Pinpoint the cell where the given text exists, returning its (X, Y) midpoint coordinate. 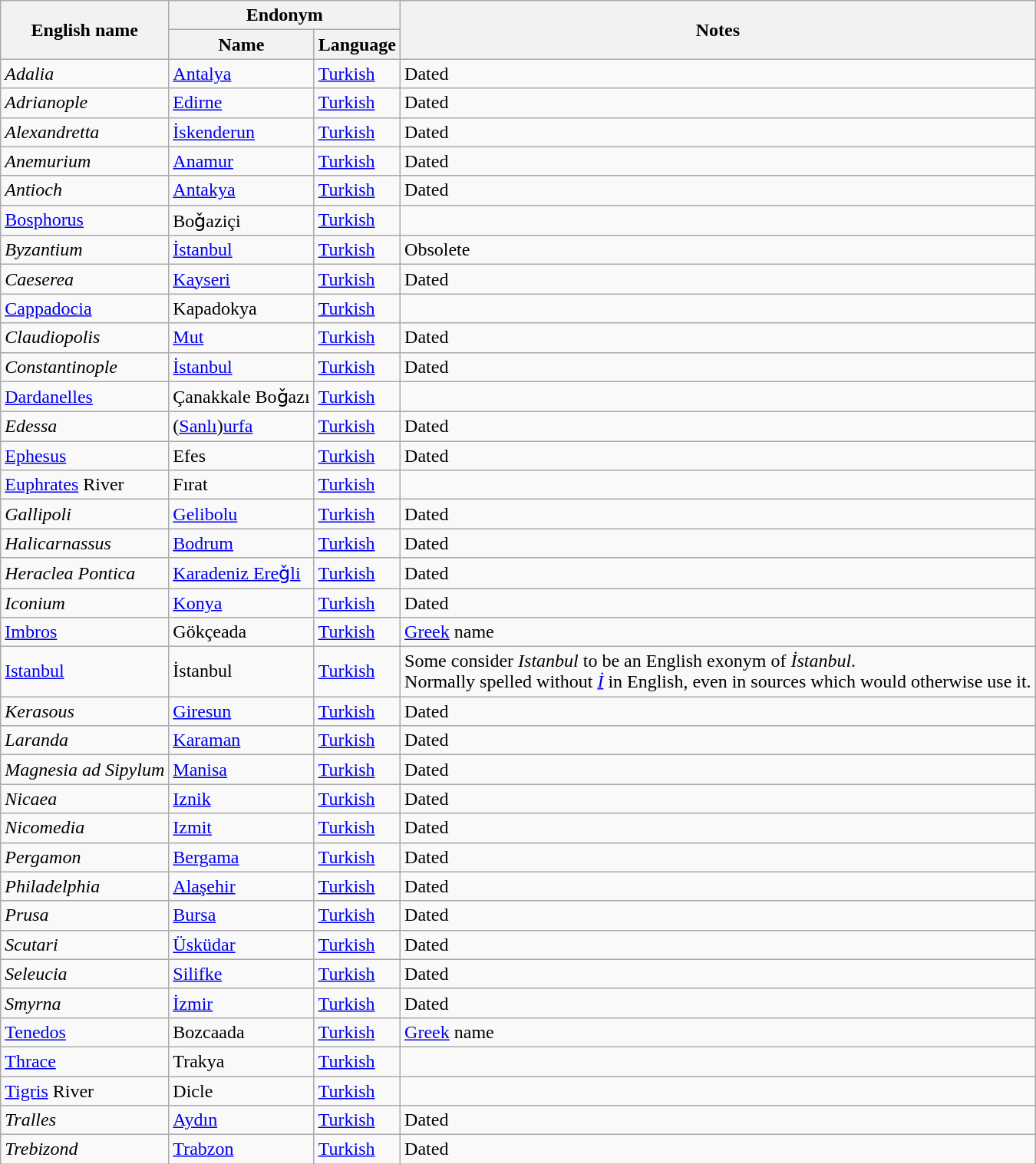
Bursa (241, 915)
Giresun (241, 711)
Euphrates River (84, 485)
Antakya (241, 190)
Endonym (285, 15)
Bodrum (241, 543)
Izmit (241, 828)
Byzantium (84, 250)
Mut (241, 338)
Imbros (84, 632)
Halicarnassus (84, 543)
Aydın (241, 1120)
Edirne (241, 103)
Caeserea (84, 279)
Tigris River (84, 1090)
Adalia (84, 74)
Trakya (241, 1061)
Antalya (241, 74)
Seleucia (84, 974)
Alexandretta (84, 132)
Boǧaziçi (241, 220)
Karaman (241, 740)
Gallipoli (84, 514)
Constantinople (84, 367)
Gelibolu (241, 514)
Name (241, 45)
Scutari (84, 945)
Some consider Istanbul to be an English exonym of İstanbul.Normally spelled without İ in English, even in sources which would otherwise use it. (718, 672)
Antioch (84, 190)
Laranda (84, 740)
Trebizond (84, 1149)
Istanbul (84, 672)
Dardanelles (84, 397)
Bergama (241, 857)
Silifke (241, 974)
Thrace (84, 1061)
Kayseri (241, 279)
Heraclea Pontica (84, 573)
Anemurium (84, 161)
Smyrna (84, 1003)
Prusa (84, 915)
Adrianople (84, 103)
Trabzon (241, 1149)
Nicaea (84, 799)
Konya (241, 602)
Bozcaada (241, 1032)
Obsolete (718, 250)
Üsküdar (241, 945)
Cappadocia (84, 308)
Dicle (241, 1090)
Tralles (84, 1120)
Gökçeada (241, 632)
Kerasous (84, 711)
Bosphorus (84, 220)
Manisa (241, 770)
Alaşehir (241, 886)
İzmir (241, 1003)
Edessa (84, 427)
Kapadokya (241, 308)
(Sanlı)urfa (241, 427)
Iconium (84, 602)
Claudiopolis (84, 338)
Pergamon (84, 857)
Anamur (241, 161)
Philadelphia (84, 886)
English name (84, 30)
Fırat (241, 485)
Nicomedia (84, 828)
Karadeniz Ereǧli (241, 573)
Language (357, 45)
Notes (718, 30)
Efes (241, 456)
Ephesus (84, 456)
Iznik (241, 799)
İskenderun (241, 132)
Magnesia ad Sipylum (84, 770)
Çanakkale Boǧazı (241, 397)
Tenedos (84, 1032)
